From the cell containing the given text, extract its center point as (x, y) coordinate. 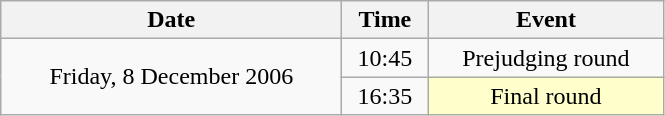
16:35 (385, 96)
Prejudging round (546, 58)
Event (546, 20)
Time (385, 20)
10:45 (385, 58)
Final round (546, 96)
Friday, 8 December 2006 (172, 77)
Date (172, 20)
